Determine the [x, y] coordinate at the center of the cell enclosing the given text.  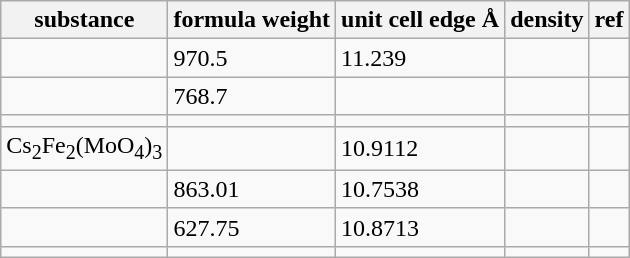
627.75 [252, 227]
10.9112 [420, 148]
768.7 [252, 96]
Cs2Fe2(MoO4)3 [84, 148]
863.01 [252, 189]
11.239 [420, 58]
density [547, 20]
ref [609, 20]
10.8713 [420, 227]
unit cell edge Å [420, 20]
substance [84, 20]
10.7538 [420, 189]
970.5 [252, 58]
formula weight [252, 20]
